Output the (X, Y) coordinate of the center of the cell containing the given text.  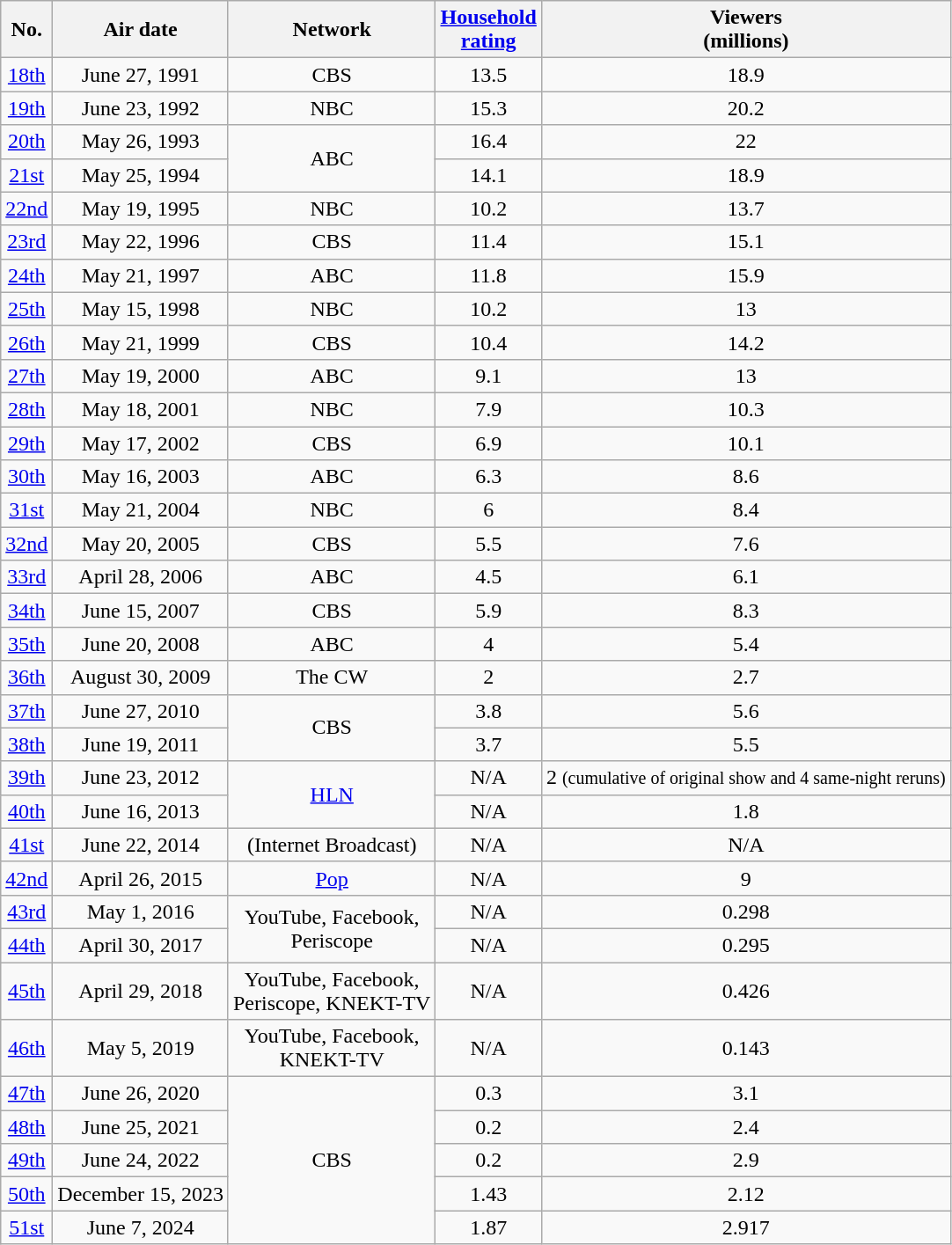
49th (26, 1161)
May 20, 2005 (141, 544)
April 29, 2018 (141, 991)
Air date (141, 30)
1.43 (488, 1194)
42nd (26, 878)
YouTube, Facebook,Periscope (331, 928)
May 22, 1996 (141, 242)
47th (26, 1094)
June 7, 2024 (141, 1227)
1.87 (488, 1227)
10.3 (746, 409)
June 23, 1992 (141, 108)
46th (26, 1049)
9.1 (488, 376)
8.4 (746, 510)
June 24, 2022 (141, 1161)
36th (26, 677)
2.12 (746, 1194)
3.1 (746, 1094)
44th (26, 945)
June 15, 2007 (141, 611)
June 20, 2008 (141, 644)
May 21, 2004 (141, 510)
June 23, 2012 (141, 778)
8.3 (746, 611)
38th (26, 744)
20th (26, 142)
YouTube, Facebook,Periscope, KNEKT-TV (331, 991)
14.1 (488, 175)
3.8 (488, 711)
50th (26, 1194)
22 (746, 142)
41st (26, 845)
13.5 (488, 75)
48th (26, 1127)
20.2 (746, 108)
39th (26, 778)
May 5, 2019 (141, 1049)
15.1 (746, 242)
15.3 (488, 108)
The CW (331, 677)
YouTube, Facebook,KNEKT-TV (331, 1049)
0.298 (746, 912)
April 30, 2017 (141, 945)
May 17, 2002 (141, 443)
10.4 (488, 342)
0.295 (746, 945)
Pop (331, 878)
May 1, 2016 (141, 912)
0.143 (746, 1049)
8.6 (746, 477)
1.8 (746, 811)
May 21, 1997 (141, 275)
11.4 (488, 242)
No. (26, 30)
May 21, 1999 (141, 342)
2.917 (746, 1227)
51st (26, 1227)
22nd (26, 209)
18th (26, 75)
37th (26, 711)
(Internet Broadcast) (331, 845)
28th (26, 409)
24th (26, 275)
0.3 (488, 1094)
45th (26, 991)
25th (26, 309)
December 15, 2023 (141, 1194)
2.4 (746, 1127)
August 30, 2009 (141, 677)
5.6 (746, 711)
30th (26, 477)
June 27, 2010 (141, 711)
16.4 (488, 142)
May 26, 1993 (141, 142)
13.7 (746, 209)
2 (cumulative of original show and 4 same-night reruns) (746, 778)
15.9 (746, 275)
Household rating (488, 30)
May 19, 1995 (141, 209)
26th (26, 342)
10.1 (746, 443)
34th (26, 611)
7.6 (746, 544)
4.5 (488, 577)
5.4 (746, 644)
7.9 (488, 409)
2.9 (746, 1161)
33rd (26, 577)
29th (26, 443)
11.8 (488, 275)
May 15, 1998 (141, 309)
HLN (331, 795)
9 (746, 878)
June 25, 2021 (141, 1127)
40th (26, 811)
6.9 (488, 443)
14.2 (746, 342)
May 18, 2001 (141, 409)
6 (488, 510)
2.7 (746, 677)
5.9 (488, 611)
May 25, 1994 (141, 175)
35th (26, 644)
May 19, 2000 (141, 376)
21st (26, 175)
32nd (26, 544)
6.3 (488, 477)
43rd (26, 912)
June 27, 1991 (141, 75)
23rd (26, 242)
27th (26, 376)
Network (331, 30)
4 (488, 644)
April 26, 2015 (141, 878)
2 (488, 677)
April 28, 2006 (141, 577)
31st (26, 510)
0.426 (746, 991)
May 16, 2003 (141, 477)
6.1 (746, 577)
June 16, 2013 (141, 811)
June 22, 2014 (141, 845)
June 26, 2020 (141, 1094)
Viewers(millions) (746, 30)
3.7 (488, 744)
19th (26, 108)
June 19, 2011 (141, 744)
